For the text-containing cell, return its midpoint in (x, y) coordinate format. 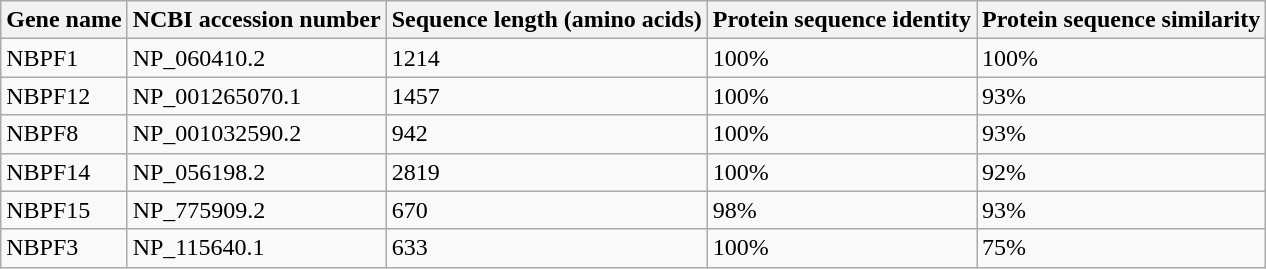
1457 (546, 96)
942 (546, 134)
NP_115640.1 (256, 248)
Sequence length (amino acids) (546, 20)
633 (546, 248)
NP_056198.2 (256, 172)
1214 (546, 58)
2819 (546, 172)
Gene name (64, 20)
NP_001032590.2 (256, 134)
NBPF15 (64, 210)
NBPF3 (64, 248)
NBPF1 (64, 58)
98% (842, 210)
NBPF14 (64, 172)
NP_001265070.1 (256, 96)
Protein sequence similarity (1122, 20)
NP_775909.2 (256, 210)
Protein sequence identity (842, 20)
NP_060410.2 (256, 58)
NBPF8 (64, 134)
75% (1122, 248)
NCBI accession number (256, 20)
670 (546, 210)
92% (1122, 172)
NBPF12 (64, 96)
